Find where the given text appears and provide that cell's center as [x, y] coordinate. 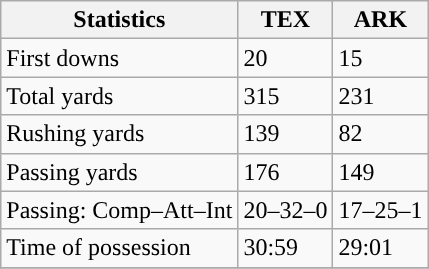
315 [286, 96]
Passing yards [120, 172]
Time of possession [120, 248]
30:59 [286, 248]
29:01 [380, 248]
Statistics [120, 20]
Total yards [120, 96]
17–25–1 [380, 210]
15 [380, 58]
ARK [380, 20]
176 [286, 172]
First downs [120, 58]
149 [380, 172]
Passing: Comp–Att–Int [120, 210]
20–32–0 [286, 210]
Rushing yards [120, 134]
82 [380, 134]
20 [286, 58]
TEX [286, 20]
139 [286, 134]
231 [380, 96]
